Determine the (X, Y) coordinate at the center of the cell enclosing the given text.  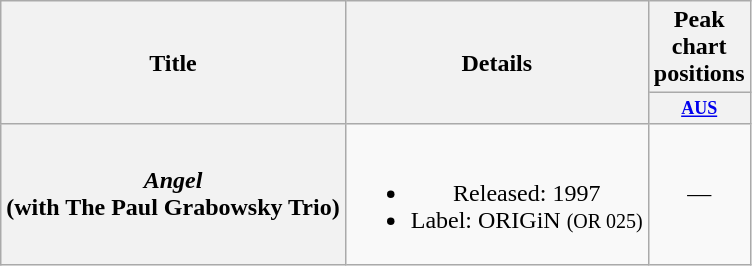
Angel (with The Paul Grabowsky Trio) (173, 194)
Details (496, 62)
Title (173, 62)
Peak chart positions (699, 47)
Released: 1997Label: ORIGiN (OR 025) (496, 194)
— (699, 194)
AUS (699, 108)
